Detect which cell encompasses the target text, then output its (X, Y) center coordinate. 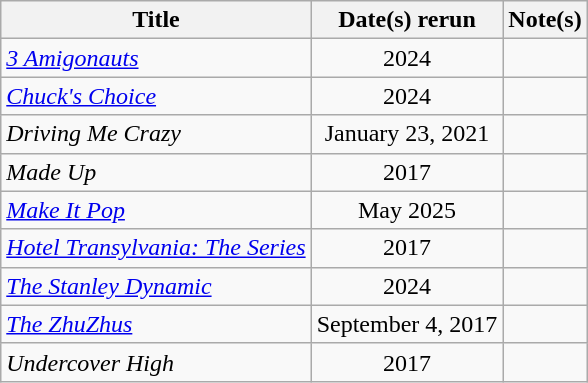
May 2025 (407, 210)
Hotel Transylvania: The Series (156, 248)
The ZhuZhus (156, 324)
The Stanley Dynamic (156, 286)
Note(s) (545, 20)
3 Amigonauts (156, 58)
September 4, 2017 (407, 324)
Made Up (156, 172)
January 23, 2021 (407, 134)
Chuck's Choice (156, 96)
Make It Pop (156, 210)
Undercover High (156, 362)
Date(s) rerun (407, 20)
Title (156, 20)
Driving Me Crazy (156, 134)
